Return the [x, y] coordinate for the center point of the cell that contains the specified text.  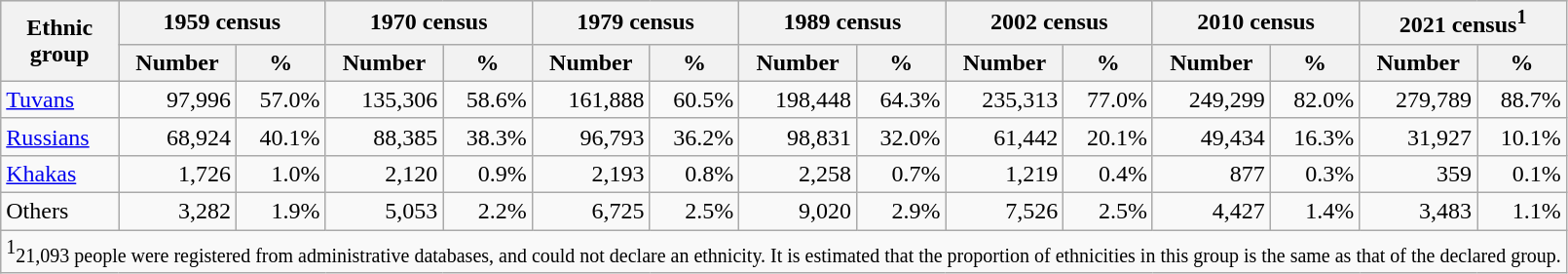
10.1% [1522, 137]
32.0% [902, 137]
198,448 [799, 99]
235,313 [1005, 99]
2.2% [488, 212]
61,442 [1005, 137]
1.4% [1315, 212]
88.7% [1522, 99]
57.0% [280, 99]
4,427 [1212, 212]
Tuvans [60, 99]
0.4% [1108, 174]
1989 census [842, 23]
Ethnicgroup [60, 41]
359 [1418, 174]
1.9% [280, 212]
0.1% [1522, 174]
135,306 [384, 99]
0.9% [488, 174]
1979 census [635, 23]
Russians [60, 137]
40.1% [280, 137]
2010 census [1255, 23]
60.5% [694, 99]
1,219 [1005, 174]
3,282 [177, 212]
249,299 [1212, 99]
1959 census [222, 23]
7,526 [1005, 212]
1970 census [429, 23]
2,193 [590, 174]
97,996 [177, 99]
2002 census [1049, 23]
5,053 [384, 212]
2,120 [384, 174]
36.2% [694, 137]
58.6% [488, 99]
2021 census1 [1463, 23]
Others [60, 212]
877 [1212, 174]
31,927 [1418, 137]
98,831 [799, 137]
1,726 [177, 174]
2,258 [799, 174]
0.3% [1315, 174]
9,020 [799, 212]
38.3% [488, 137]
1.0% [280, 174]
3,483 [1418, 212]
2.9% [902, 212]
64.3% [902, 99]
0.8% [694, 174]
Khakas [60, 174]
77.0% [1108, 99]
88,385 [384, 137]
96,793 [590, 137]
49,434 [1212, 137]
16.3% [1315, 137]
161,888 [590, 99]
68,924 [177, 137]
6,725 [590, 212]
1.1% [1522, 212]
20.1% [1108, 137]
0.7% [902, 174]
82.0% [1315, 99]
279,789 [1418, 99]
